Return the (x, y) coordinate for the center point of the cell that contains the specified text.  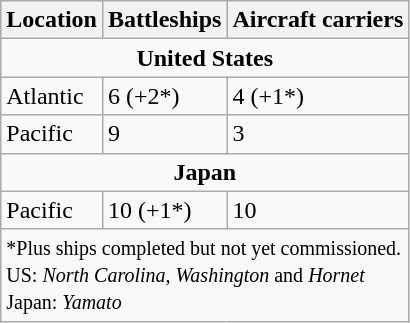
Atlantic (52, 96)
United States (205, 58)
10 (318, 210)
3 (318, 134)
Japan (205, 172)
*Plus ships completed but not yet commissioned. US: North Carolina, Washington and HornetJapan: Yamato (205, 275)
Battleships (164, 20)
6 (+2*) (164, 96)
Location (52, 20)
9 (164, 134)
Aircraft carriers (318, 20)
4 (+1*) (318, 96)
10 (+1*) (164, 210)
